Output the (X, Y) coordinate of the center of the cell containing the given text.  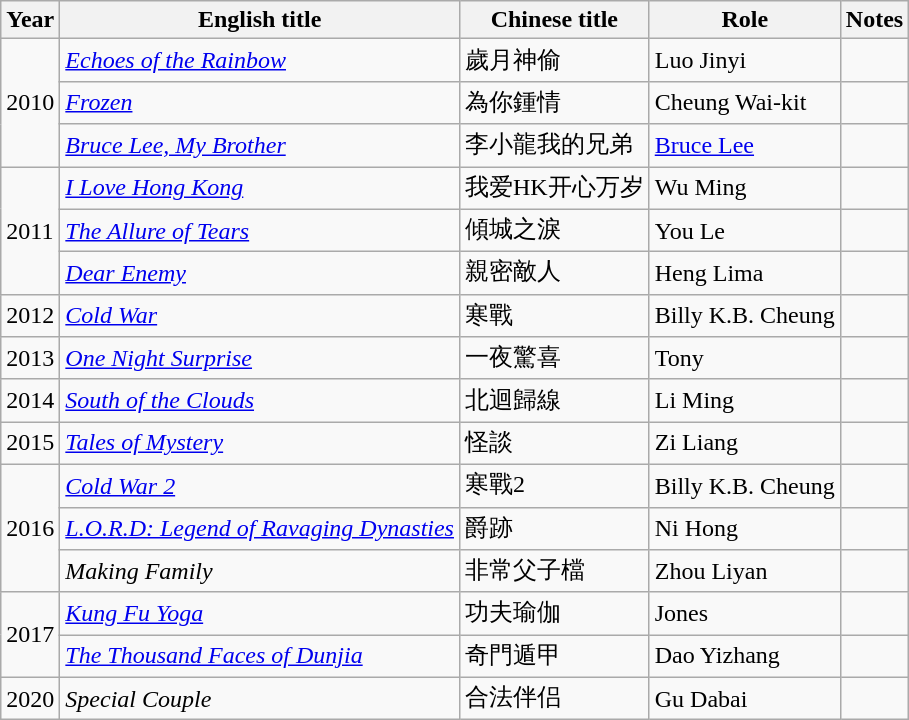
Zhou Liyan (744, 572)
Cold War 2 (260, 486)
傾城之淚 (554, 230)
Wu Ming (744, 188)
2010 (30, 103)
The Thousand Faces of Dunjia (260, 656)
非常父子檔 (554, 572)
Li Ming (744, 400)
I Love Hong Kong (260, 188)
2013 (30, 358)
Echoes of the Rainbow (260, 60)
奇門遁甲 (554, 656)
2015 (30, 444)
You Le (744, 230)
Zi Liang (744, 444)
為你鍾情 (554, 102)
Role (744, 20)
Dear Enemy (260, 274)
Ni Hong (744, 528)
功夫瑜伽 (554, 614)
Dao Yizhang (744, 656)
L.O.R.D: Legend of Ravaging Dynasties (260, 528)
Frozen (260, 102)
2014 (30, 400)
合法伴侣 (554, 698)
2011 (30, 230)
寒戰2 (554, 486)
Gu Dabai (744, 698)
Special Couple (260, 698)
2012 (30, 316)
Chinese title (554, 20)
South of the Clouds (260, 400)
Bruce Lee, My Brother (260, 146)
Cold War (260, 316)
歲月神偷 (554, 60)
一夜驚喜 (554, 358)
北迴歸線 (554, 400)
Making Family (260, 572)
2017 (30, 634)
2016 (30, 528)
怪談 (554, 444)
親密敵人 (554, 274)
Cheung Wai-kit (744, 102)
Tales of Mystery (260, 444)
爵跡 (554, 528)
Bruce Lee (744, 146)
Year (30, 20)
English title (260, 20)
我爱HK开心万岁 (554, 188)
Heng Lima (744, 274)
Luo Jinyi (744, 60)
Kung Fu Yoga (260, 614)
Notes (874, 20)
2020 (30, 698)
李小龍我的兄弟 (554, 146)
Tony (744, 358)
One Night Surprise (260, 358)
Jones (744, 614)
The Allure of Tears (260, 230)
寒戰 (554, 316)
